Extract the (x, y) coordinate from the center of the cell holding the provided text.  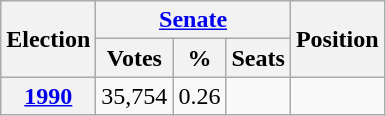
Votes (134, 58)
35,754 (134, 96)
% (200, 58)
Election (48, 39)
Position (337, 39)
Senate (194, 20)
0.26 (200, 96)
Seats (258, 58)
1990 (48, 96)
